Find where the given text appears and provide that cell's center as (X, Y) coordinate. 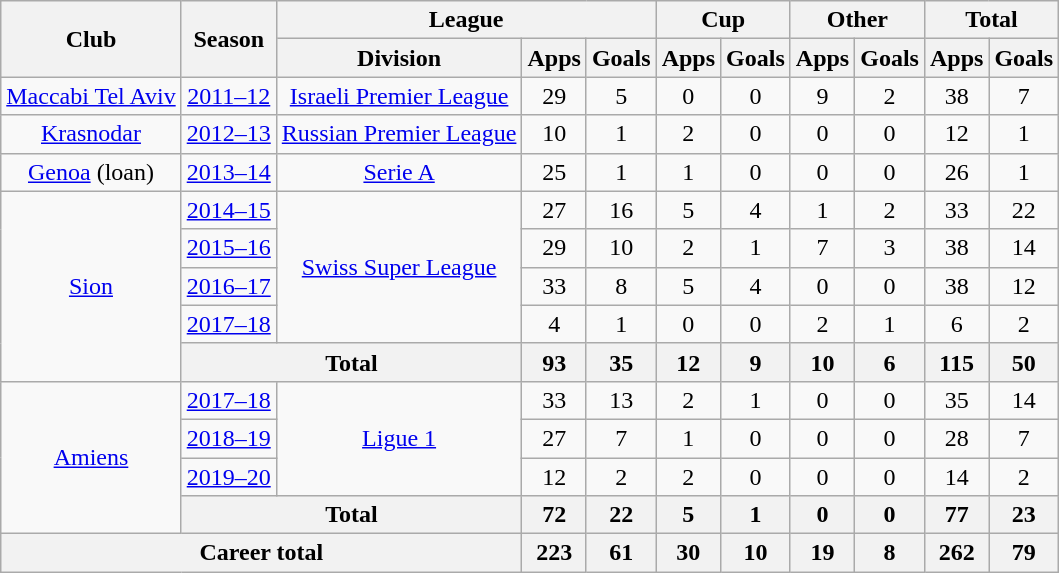
28 (956, 438)
19 (822, 553)
223 (554, 553)
Amiens (91, 457)
Krasnodar (91, 134)
Maccabi Tel Aviv (91, 96)
23 (1024, 515)
Season (228, 39)
50 (1024, 362)
Cup (723, 20)
Russian Premier League (399, 134)
2014–15 (228, 210)
Swiss Super League (399, 267)
2018–19 (228, 438)
13 (621, 400)
262 (956, 553)
72 (554, 515)
2011–12 (228, 96)
16 (621, 210)
61 (621, 553)
2019–20 (228, 477)
79 (1024, 553)
Division (399, 58)
26 (956, 172)
2013–14 (228, 172)
25 (554, 172)
2015–16 (228, 248)
3 (890, 248)
Ligue 1 (399, 438)
Other (857, 20)
2012–13 (228, 134)
League (466, 20)
Career total (262, 553)
93 (554, 362)
115 (956, 362)
Serie A (399, 172)
77 (956, 515)
Sion (91, 286)
2016–17 (228, 286)
Club (91, 39)
30 (688, 553)
Genoa (loan) (91, 172)
Israeli Premier League (399, 96)
